Locate the cell with the specified text and output its [X, Y] center coordinate. 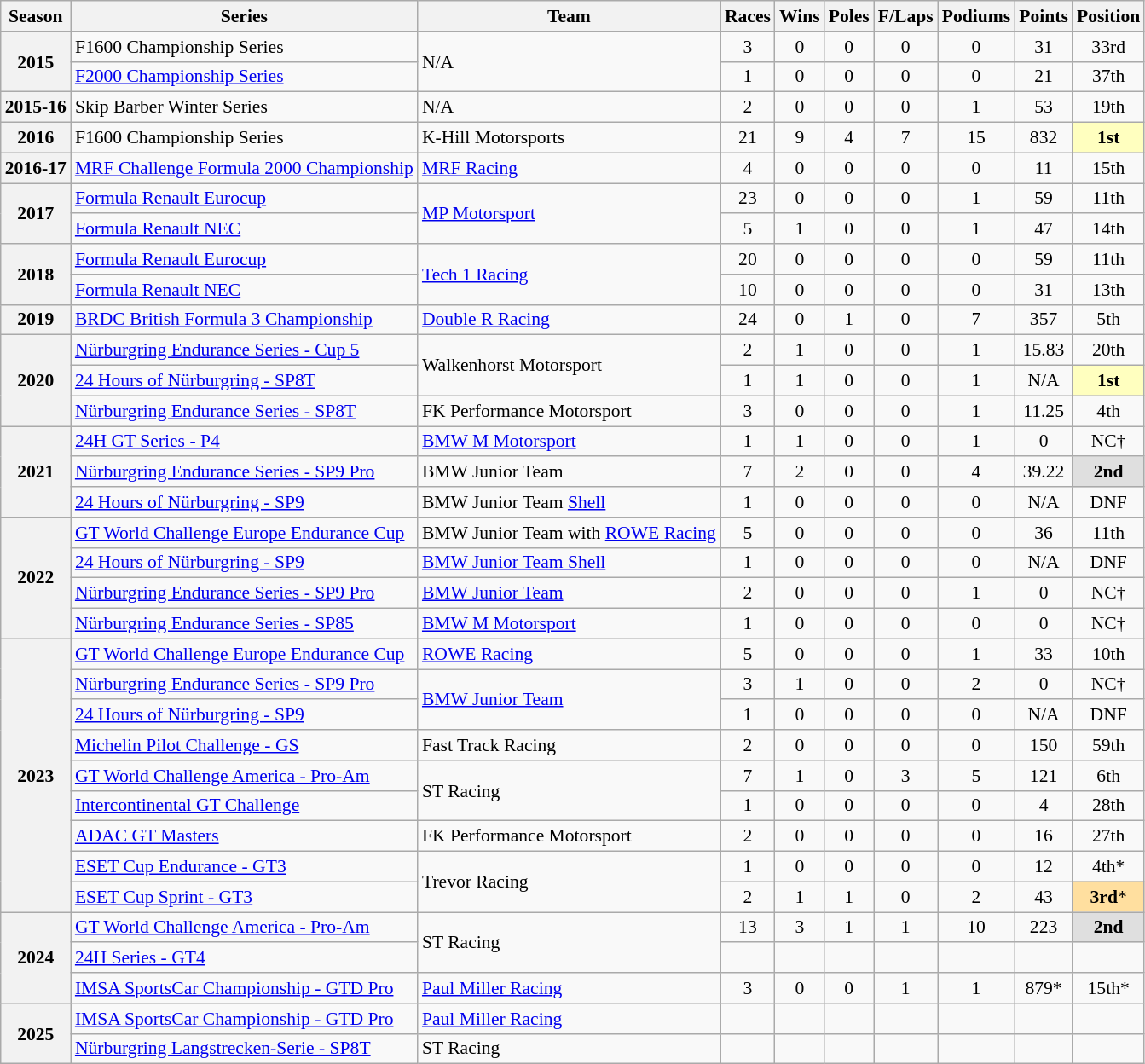
Trevor Racing [570, 882]
14th [1108, 229]
Podiums [977, 16]
53 [1044, 107]
13th [1108, 290]
121 [1044, 776]
59th [1108, 745]
BRDC British Formula 3 Championship [244, 320]
Double R Racing [570, 320]
4th* [1108, 867]
2020 [36, 380]
MP Motorsport [570, 213]
24 Hours of Nürburgring - SP8T [244, 381]
4th [1108, 411]
2021 [36, 472]
2015 [36, 61]
2016-17 [36, 168]
Wins [800, 16]
9 [800, 138]
37th [1108, 77]
6th [1108, 776]
BMW Junior Team with ROWE Racing [570, 533]
24H GT Series - P4 [244, 442]
Season [36, 16]
150 [1044, 745]
20 [748, 259]
Nürburgring Endurance Series - SP85 [244, 624]
Skip Barber Winter Series [244, 107]
27th [1108, 836]
11 [1044, 168]
10th [1108, 654]
24 [748, 320]
Team [570, 16]
19th [1108, 107]
47 [1044, 229]
Michelin Pilot Challenge - GS [244, 745]
5th [1108, 320]
2015-16 [36, 107]
Fast Track Racing [570, 745]
15th* [1108, 988]
357 [1044, 320]
Intercontinental GT Challenge [244, 806]
ESET Cup Endurance - GT3 [244, 867]
832 [1044, 138]
15th [1108, 168]
28th [1108, 806]
24H Series - GT4 [244, 958]
Poles [849, 16]
Nürburgring Endurance Series - SP8T [244, 411]
ADAC GT Masters [244, 836]
43 [1044, 897]
Tech 1 Racing [570, 275]
33 [1044, 654]
16 [1044, 836]
2022 [36, 578]
36 [1044, 533]
3rd* [1108, 897]
11.25 [1044, 411]
13 [748, 928]
2023 [36, 776]
Nürburgring Langstrecken-Serie - SP8T [244, 1049]
20th [1108, 350]
39.22 [1044, 472]
2024 [36, 958]
2019 [36, 320]
Nürburgring Endurance Series - Cup 5 [244, 350]
2016 [36, 138]
23 [748, 199]
ESET Cup Sprint - GT3 [244, 897]
879* [1044, 988]
F2000 Championship Series [244, 77]
Points [1044, 16]
33rd [1108, 47]
Walkenhorst Motorsport [570, 365]
F/Laps [905, 16]
Position [1108, 16]
2018 [36, 275]
15 [977, 138]
Races [748, 16]
223 [1044, 928]
Series [244, 16]
12 [1044, 867]
2025 [36, 1033]
MRF Challenge Formula 2000 Championship [244, 168]
15.83 [1044, 350]
MRF Racing [570, 168]
ROWE Racing [570, 654]
K-Hill Motorsports [570, 138]
2017 [36, 213]
